Return (X, Y) of the center of cell containing provided text 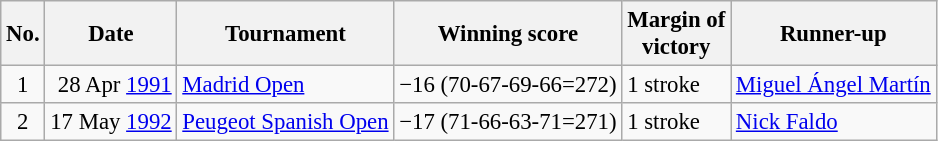
Peugeot Spanish Open (286, 122)
−16 (70-67-69-66=272) (508, 85)
Miguel Ángel Martín (834, 85)
Winning score (508, 34)
17 May 1992 (111, 122)
−17 (71-66-63-71=271) (508, 122)
Nick Faldo (834, 122)
Tournament (286, 34)
Madrid Open (286, 85)
Runner-up (834, 34)
1 (23, 85)
No. (23, 34)
Margin ofvictory (676, 34)
2 (23, 122)
Date (111, 34)
28 Apr 1991 (111, 85)
